Scan for the cell matching the given text and deliver its (x, y) coordinate at center. 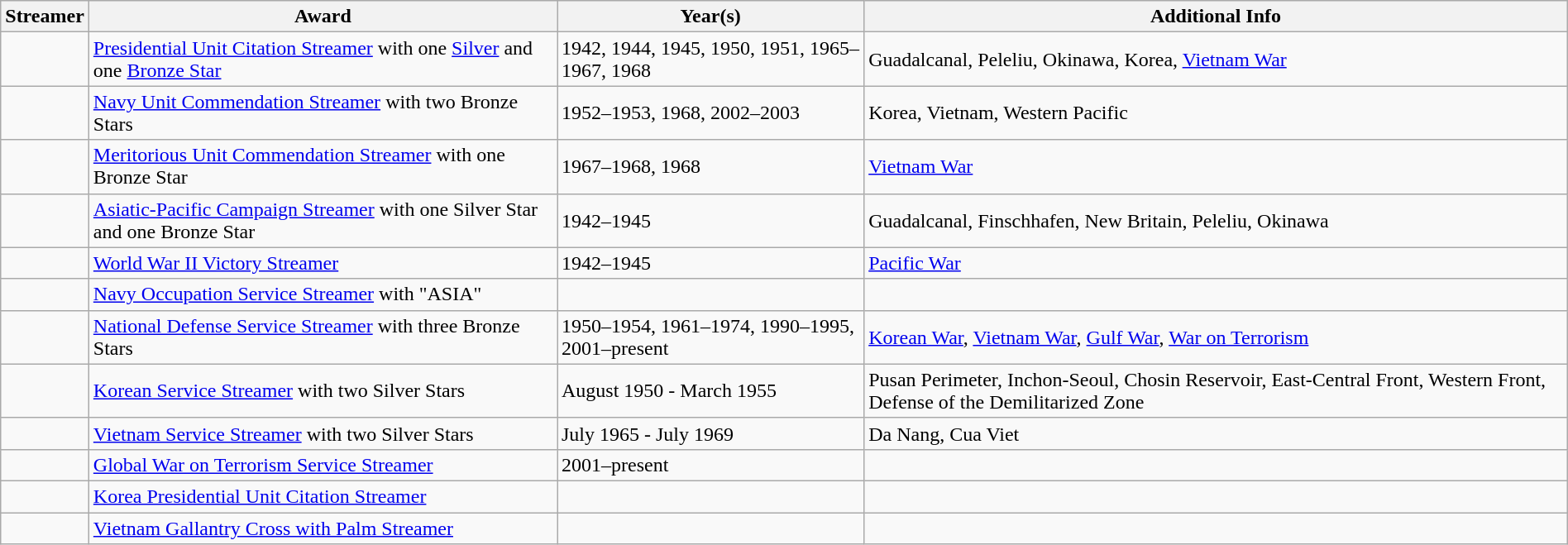
Korea Presidential Unit Citation Streamer (323, 496)
Meritorious Unit Commendation Streamer with one Bronze Star (323, 167)
1952–1953, 1968, 2002–2003 (711, 112)
Award (323, 17)
August 1950 - March 1955 (711, 390)
Year(s) (711, 17)
Streamer (45, 17)
July 1965 - July 1969 (711, 433)
Asiatic-Pacific Campaign Streamer with one Silver Star and one Bronze Star (323, 220)
1942, 1944, 1945, 1950, 1951, 1965–1967, 1968 (711, 60)
2001–present (711, 465)
Da Nang, Cua Viet (1216, 433)
1950–1954, 1961–1974, 1990–1995, 2001–present (711, 337)
World War II Victory Streamer (323, 263)
Global War on Terrorism Service Streamer (323, 465)
Navy Occupation Service Streamer with "ASIA" (323, 294)
National Defense Service Streamer with three Bronze Stars (323, 337)
Guadalcanal, Finschhafen, New Britain, Peleliu, Okinawa (1216, 220)
Presidential Unit Citation Streamer with one Silver and one Bronze Star (323, 60)
Vietnam War (1216, 167)
1967–1968, 1968 (711, 167)
Korean Service Streamer with two Silver Stars (323, 390)
Navy Unit Commendation Streamer with two Bronze Stars (323, 112)
Vietnam Service Streamer with two Silver Stars (323, 433)
Pacific War (1216, 263)
Vietnam Gallantry Cross with Palm Streamer (323, 528)
Additional Info (1216, 17)
Guadalcanal, Peleliu, Okinawa, Korea, Vietnam War (1216, 60)
Korea, Vietnam, Western Pacific (1216, 112)
Pusan Perimeter, Inchon-Seoul, Chosin Reservoir, East-Central Front, Western Front, Defense of the Demilitarized Zone (1216, 390)
Korean War, Vietnam War, Gulf War, War on Terrorism (1216, 337)
